Output the (x, y) coordinate of the center of the cell containing the given text.  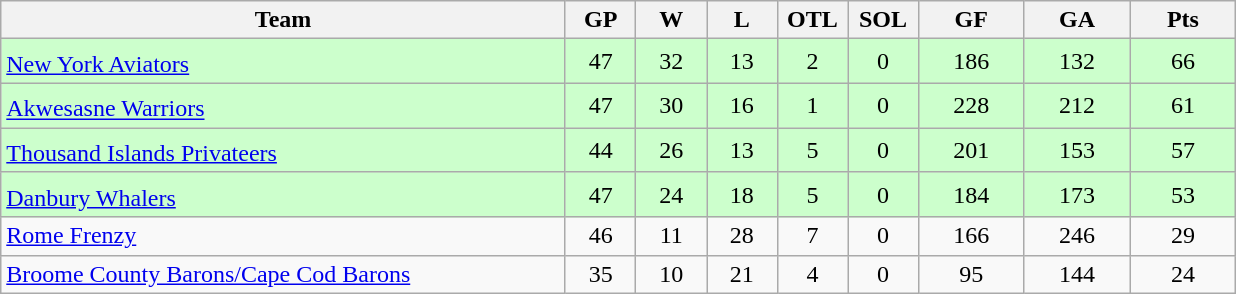
144 (1077, 274)
OTL (812, 20)
35 (600, 274)
GF (971, 20)
26 (672, 150)
18 (742, 194)
53 (1183, 194)
L (742, 20)
11 (672, 236)
21 (742, 274)
201 (971, 150)
GA (1077, 20)
32 (672, 62)
SOL (884, 20)
Team (284, 20)
1 (812, 106)
153 (1077, 150)
44 (600, 150)
4 (812, 274)
212 (1077, 106)
61 (1183, 106)
Rome Frenzy (284, 236)
184 (971, 194)
132 (1077, 62)
Pts (1183, 20)
2 (812, 62)
228 (971, 106)
57 (1183, 150)
Broome County Barons/Cape Cod Barons (284, 274)
186 (971, 62)
16 (742, 106)
28 (742, 236)
10 (672, 274)
30 (672, 106)
173 (1077, 194)
7 (812, 236)
New York Aviators (284, 62)
Danbury Whalers (284, 194)
95 (971, 274)
29 (1183, 236)
46 (600, 236)
Thousand Islands Privateers (284, 150)
GP (600, 20)
Akwesasne Warriors (284, 106)
246 (1077, 236)
W (672, 20)
66 (1183, 62)
166 (971, 236)
